Detect which cell encompasses the target text, then output its [x, y] center coordinate. 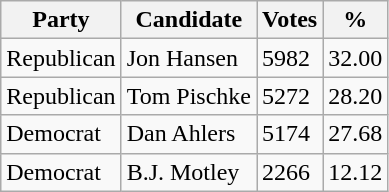
12.12 [356, 172]
2266 [289, 172]
B.J. Motley [188, 172]
5174 [289, 134]
Dan Ahlers [188, 134]
Tom Pischke [188, 96]
Party [61, 20]
28.20 [356, 96]
% [356, 20]
27.68 [356, 134]
5272 [289, 96]
Candidate [188, 20]
5982 [289, 58]
Votes [289, 20]
Jon Hansen [188, 58]
32.00 [356, 58]
